For the text-containing cell, return its midpoint in (X, Y) coordinate format. 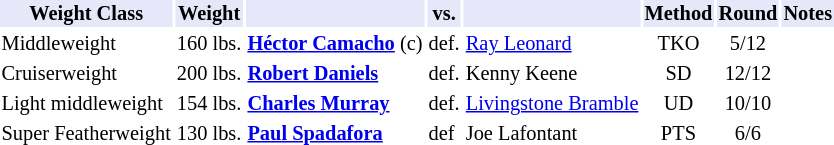
Weight Class (86, 14)
Notes (808, 14)
Cruiserweight (86, 74)
UD (678, 104)
Héctor Camacho (c) (335, 44)
Livingstone Bramble (552, 104)
Robert Daniels (335, 74)
vs. (444, 14)
Middleweight (86, 44)
154 lbs. (209, 104)
Weight (209, 14)
Round (748, 14)
Light middleweight (86, 104)
10/10 (748, 104)
Charles Murray (335, 104)
Kenny Keene (552, 74)
Ray Leonard (552, 44)
TKO (678, 44)
160 lbs. (209, 44)
5/12 (748, 44)
SD (678, 74)
200 lbs. (209, 74)
Method (678, 14)
12/12 (748, 74)
